Return the (X, Y) coordinate for the center point of the cell that contains the specified text.  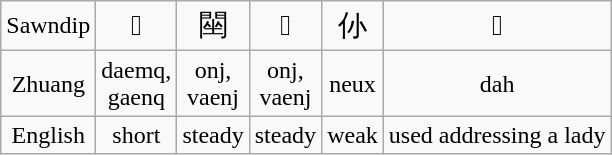
Sawndip (48, 26)
English (48, 135)
short (136, 135)
neux (353, 84)
used addressing a lady (497, 135)
daemq,gaenq (136, 84)
䦟 (213, 26)
𡘫 (285, 26)
仦 (353, 26)
𡚻 (497, 26)
dah (497, 84)
weak (353, 135)
Zhuang (48, 84)
𨱥 (136, 26)
